Identify which cell holds the provided text, then report its (X, Y) central coordinate. 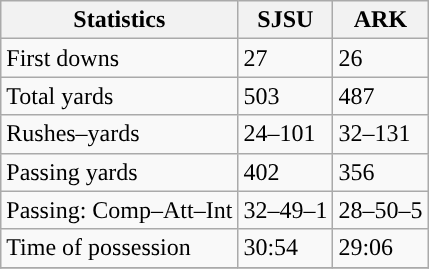
Passing: Comp–Att–Int (120, 210)
Passing yards (120, 172)
30:54 (286, 248)
Time of possession (120, 248)
26 (380, 58)
402 (286, 172)
29:06 (380, 248)
487 (380, 96)
ARK (380, 20)
First downs (120, 58)
Total yards (120, 96)
Statistics (120, 20)
32–131 (380, 134)
32–49–1 (286, 210)
27 (286, 58)
28–50–5 (380, 210)
Rushes–yards (120, 134)
356 (380, 172)
503 (286, 96)
24–101 (286, 134)
SJSU (286, 20)
